Find where the given text appears and provide that cell's center as (X, Y) coordinate. 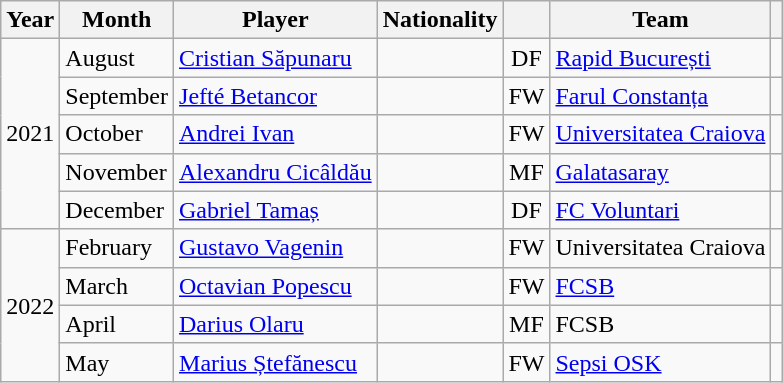
Team (660, 20)
Rapid București (660, 58)
Gustavo Vagenin (276, 248)
Galatasaray (660, 172)
March (117, 286)
Month (117, 20)
Cristian Săpunaru (276, 58)
Farul Constanța (660, 96)
Darius Olaru (276, 324)
April (117, 324)
Octavian Popescu (276, 286)
Andrei Ivan (276, 134)
February (117, 248)
October (117, 134)
May (117, 362)
Player (276, 20)
2021 (30, 134)
FC Voluntari (660, 210)
Marius Ștefănescu (276, 362)
September (117, 96)
Jefté Betancor (276, 96)
Nationality (440, 20)
2022 (30, 305)
Gabriel Tamaș (276, 210)
August (117, 58)
Alexandru Cicâldău (276, 172)
Sepsi OSK (660, 362)
December (117, 210)
November (117, 172)
Year (30, 20)
